Find where the given text appears and provide that cell's center as [X, Y] coordinate. 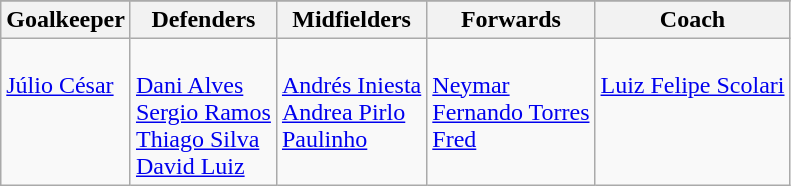
Júlio César [66, 112]
Coach [692, 20]
Andrés Iniesta Andrea Pirlo Paulinho [351, 112]
Midfielders [351, 20]
Goalkeeper [66, 20]
Neymar Fernando Torres Fred [511, 112]
Luiz Felipe Scolari [692, 112]
Dani Alves Sergio Ramos Thiago Silva David Luiz [203, 112]
Forwards [511, 20]
Defenders [203, 20]
